Scan for the cell matching the given text and deliver its (x, y) coordinate at center. 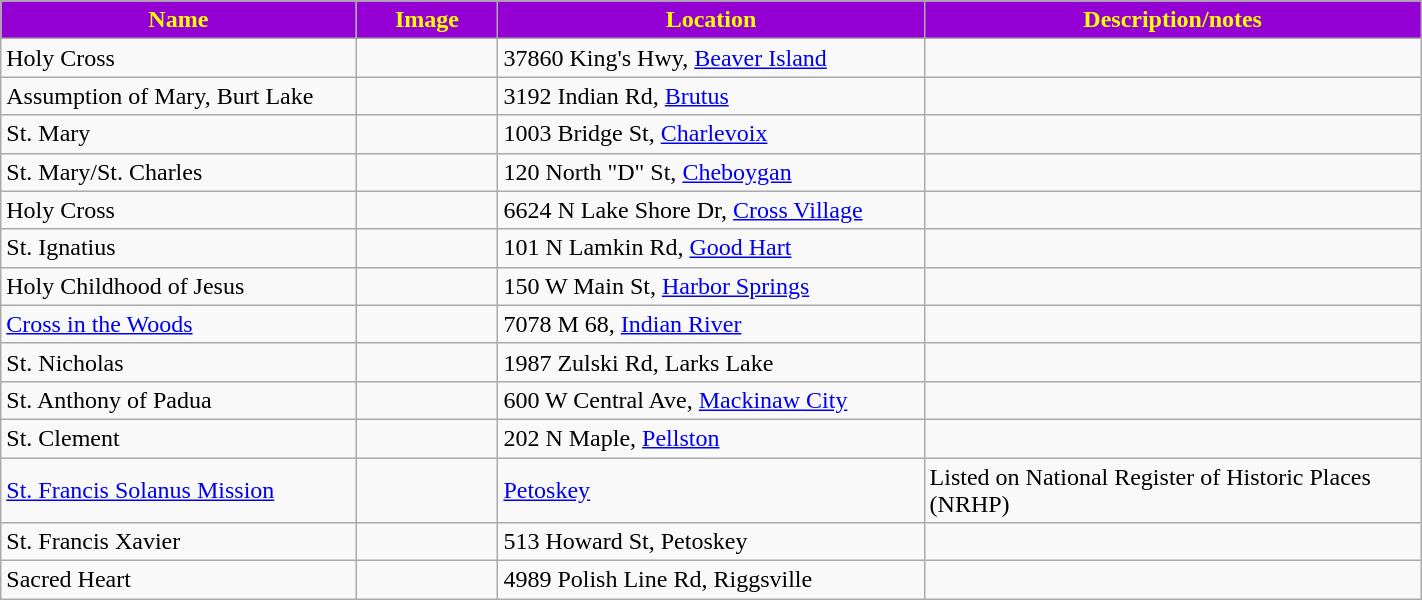
3192 Indian Rd, Brutus (711, 96)
St. Ignatius (178, 248)
6624 N Lake Shore Dr, Cross Village (711, 210)
Assumption of Mary, Burt Lake (178, 96)
1003 Bridge St, Charlevoix (711, 134)
Petoskey (711, 490)
1987 Zulski Rd, Larks Lake (711, 362)
Image (427, 20)
Holy Childhood of Jesus (178, 286)
Sacred Heart (178, 580)
St. Mary (178, 134)
St. Clement (178, 438)
Listed on National Register of Historic Places (NRHP) (1172, 490)
Location (711, 20)
St. Francis Xavier (178, 542)
St. Mary/St. Charles (178, 172)
Name (178, 20)
St. Francis Solanus Mission (178, 490)
Cross in the Woods (178, 324)
101 N Lamkin Rd, Good Hart (711, 248)
Description/notes (1172, 20)
7078 M 68, Indian River (711, 324)
513 Howard St, Petoskey (711, 542)
202 N Maple, Pellston (711, 438)
37860 King's Hwy, Beaver Island (711, 58)
600 W Central Ave, Mackinaw City (711, 400)
150 W Main St, Harbor Springs (711, 286)
4989 Polish Line Rd, Riggsville (711, 580)
St. Anthony of Padua (178, 400)
St. Nicholas (178, 362)
120 North "D" St, Cheboygan (711, 172)
